Return the (x, y) coordinate for the center point of the cell that contains the specified text.  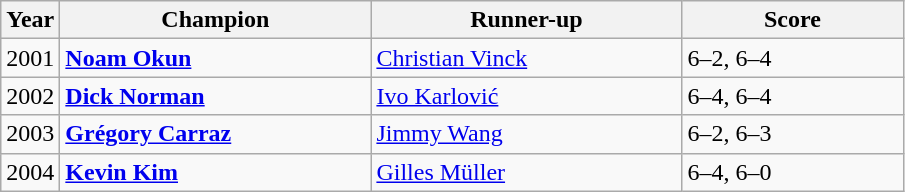
Noam Okun (216, 58)
6–4, 6–0 (792, 172)
Gilles Müller (526, 172)
Score (792, 20)
Ivo Karlović (526, 96)
Christian Vinck (526, 58)
Year (30, 20)
Kevin Kim (216, 172)
2001 (30, 58)
6–4, 6–4 (792, 96)
2004 (30, 172)
Grégory Carraz (216, 134)
Jimmy Wang (526, 134)
6–2, 6–4 (792, 58)
Dick Norman (216, 96)
6–2, 6–3 (792, 134)
2003 (30, 134)
Runner-up (526, 20)
2002 (30, 96)
Champion (216, 20)
